Identify which cell holds the provided text, then report its [x, y] central coordinate. 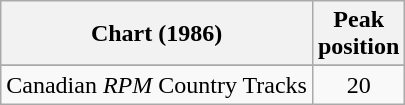
20 [358, 85]
Chart (1986) [157, 34]
Canadian RPM Country Tracks [157, 85]
Peakposition [358, 34]
